Return the (X, Y) coordinate for the center point of the cell that contains the specified text.  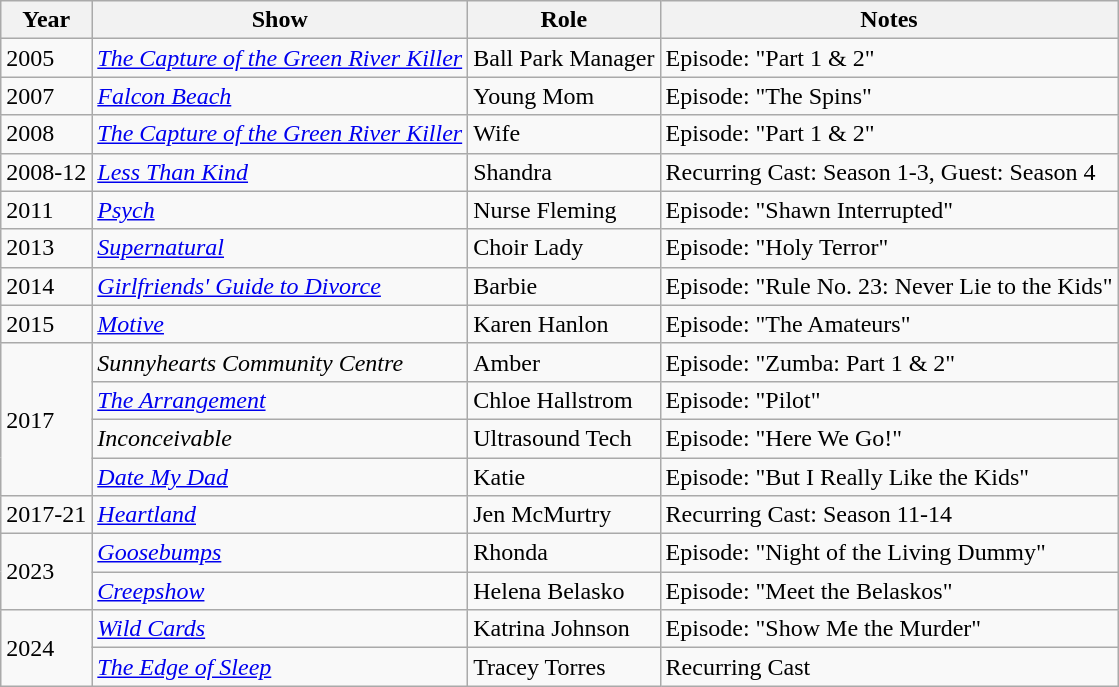
Motive (280, 324)
Choir Lady (564, 248)
2015 (46, 324)
Tracey Torres (564, 667)
The Edge of Sleep (280, 667)
2007 (46, 96)
Falcon Beach (280, 96)
Episode: "Shawn Interrupted" (889, 210)
2014 (46, 286)
Recurring Cast (889, 667)
2008-12 (46, 172)
Recurring Cast: Season 11-14 (889, 515)
Episode: "Zumba: Part 1 & 2" (889, 362)
Date My Dad (280, 477)
Wild Cards (280, 629)
Inconceivable (280, 438)
2024 (46, 648)
Episode: "The Spins" (889, 96)
Jen McMurtry (564, 515)
Amber (564, 362)
Psych (280, 210)
Sunnyhearts Community Centre (280, 362)
Young Mom (564, 96)
Episode: "Holy Terror" (889, 248)
2013 (46, 248)
Episode: "Pilot" (889, 400)
Episode: "Show Me the Murder" (889, 629)
Shandra (564, 172)
Supernatural (280, 248)
Girlfriends' Guide to Divorce (280, 286)
Role (564, 20)
Ultrasound Tech (564, 438)
Wife (564, 134)
Chloe Hallstrom (564, 400)
Episode: "Night of the Living Dummy" (889, 553)
Episode: "But I Really Like the Kids" (889, 477)
Goosebumps (280, 553)
The Arrangement (280, 400)
Creepshow (280, 591)
Ball Park Manager (564, 58)
Episode: "The Amateurs" (889, 324)
2008 (46, 134)
Katie (564, 477)
Show (280, 20)
Recurring Cast: Season 1-3, Guest: Season 4 (889, 172)
Helena Belasko (564, 591)
2017 (46, 419)
2005 (46, 58)
Less Than Kind (280, 172)
2011 (46, 210)
Rhonda (564, 553)
Katrina Johnson (564, 629)
Barbie (564, 286)
Heartland (280, 515)
2017-21 (46, 515)
Episode: "Rule No. 23: Never Lie to the Kids" (889, 286)
Year (46, 20)
Episode: "Here We Go!" (889, 438)
2023 (46, 572)
Karen Hanlon (564, 324)
Nurse Fleming (564, 210)
Episode: "Meet the Belaskos" (889, 591)
Notes (889, 20)
